Output the [X, Y] coordinate of the center of the cell containing the given text.  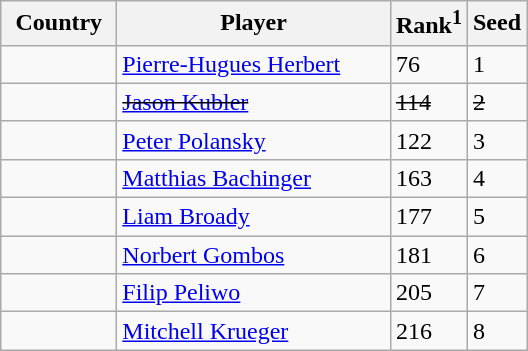
5 [496, 217]
181 [428, 255]
Mitchell Krueger [254, 331]
8 [496, 331]
3 [496, 140]
4 [496, 178]
Matthias Bachinger [254, 178]
Peter Polansky [254, 140]
2 [496, 102]
Jason Kubler [254, 102]
Country [59, 24]
205 [428, 293]
Rank1 [428, 24]
Norbert Gombos [254, 255]
177 [428, 217]
1 [496, 64]
122 [428, 140]
114 [428, 102]
Pierre-Hugues Herbert [254, 64]
Player [254, 24]
7 [496, 293]
216 [428, 331]
Liam Broady [254, 217]
76 [428, 64]
Filip Peliwo [254, 293]
6 [496, 255]
163 [428, 178]
Seed [496, 24]
